From the cell containing the given text, extract its center point as (x, y) coordinate. 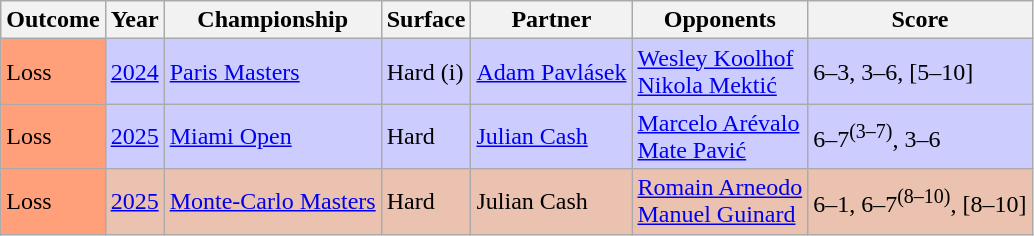
Marcelo Arévalo Mate Pavić (720, 136)
Opponents (720, 20)
6–3, 3–6, [5–10] (920, 72)
Hard (i) (426, 72)
Adam Pavlásek (552, 72)
Paris Masters (272, 72)
6–7(3–7), 3–6 (920, 136)
Wesley Koolhof Nikola Mektić (720, 72)
6–1, 6–7(8–10), [8–10] (920, 202)
Outcome (53, 20)
Miami Open (272, 136)
Championship (272, 20)
Romain Arneodo Manuel Guinard (720, 202)
Year (134, 20)
Score (920, 20)
Surface (426, 20)
Partner (552, 20)
Monte-Carlo Masters (272, 202)
2024 (134, 72)
